Determine the (x, y) coordinate at the center of the cell enclosing the given text.  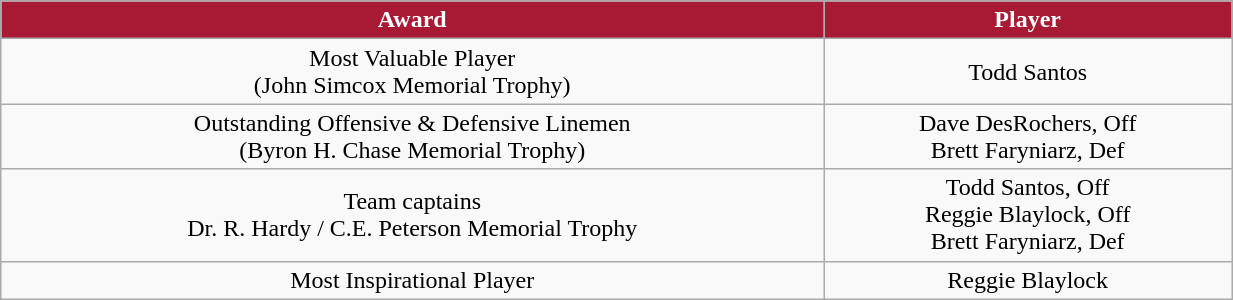
Most Inspirational Player (412, 280)
Player (1028, 20)
Todd Santos, OffReggie Blaylock, OffBrett Faryniarz, Def (1028, 215)
Reggie Blaylock (1028, 280)
Outstanding Offensive & Defensive Linemen(Byron H. Chase Memorial Trophy) (412, 136)
Todd Santos (1028, 72)
Team captainsDr. R. Hardy / C.E. Peterson Memorial Trophy (412, 215)
Award (412, 20)
Dave DesRochers, OffBrett Faryniarz, Def (1028, 136)
Most Valuable Player(John Simcox Memorial Trophy) (412, 72)
